Return [X, Y] of the center of cell containing provided text 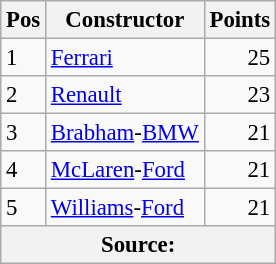
23 [240, 95]
Brabham-BMW [126, 133]
4 [24, 170]
Ferrari [126, 58]
5 [24, 208]
3 [24, 133]
Constructor [126, 20]
McLaren-Ford [126, 170]
2 [24, 95]
25 [240, 58]
Points [240, 20]
Pos [24, 20]
1 [24, 58]
Source: [138, 245]
Williams-Ford [126, 208]
Renault [126, 95]
